Detect which cell encompasses the target text, then output its [X, Y] center coordinate. 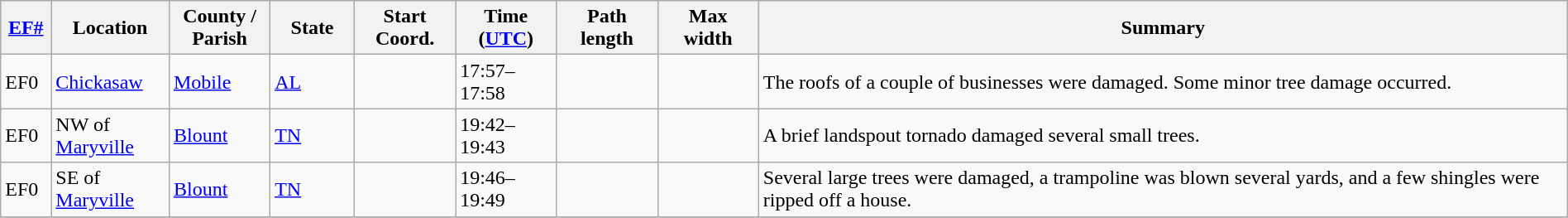
The roofs of a couple of businesses were damaged. Some minor tree damage occurred. [1163, 81]
AL [313, 81]
Location [111, 28]
Start Coord. [404, 28]
Time (UTC) [506, 28]
County / Parish [219, 28]
Chickasaw [111, 81]
Path length [607, 28]
19:46–19:49 [506, 189]
Several large trees were damaged, a trampoline was blown several yards, and a few shingles were ripped off a house. [1163, 189]
A brief landspout tornado damaged several small trees. [1163, 136]
SE of Maryville [111, 189]
Summary [1163, 28]
Mobile [219, 81]
17:57–17:58 [506, 81]
State [313, 28]
EF# [26, 28]
19:42–19:43 [506, 136]
NW of Maryville [111, 136]
Max width [708, 28]
